Determine the (x, y) coordinate at the center of the cell enclosing the given text.  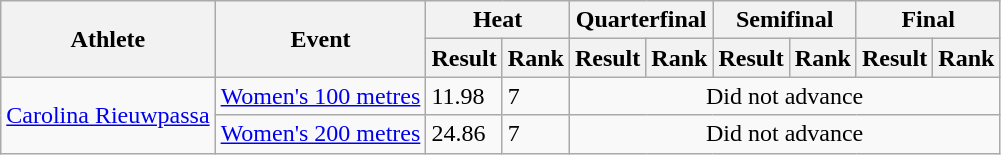
11.98 (464, 96)
Event (320, 39)
Semifinal (785, 20)
Heat (498, 20)
Final (928, 20)
Women's 100 metres (320, 96)
Women's 200 metres (320, 134)
24.86 (464, 134)
Carolina Rieuwpassa (108, 115)
Athlete (108, 39)
Quarterfinal (641, 20)
